Provide the [X, Y] coordinate of the cell's center where the given text is located.  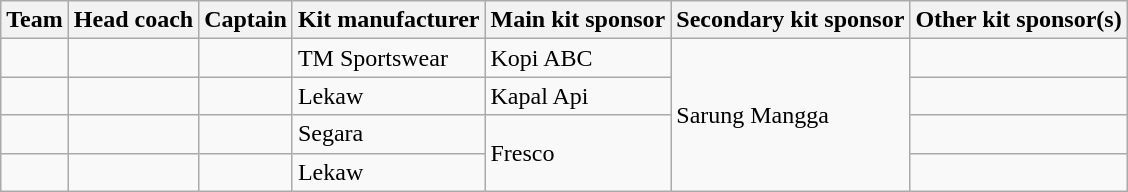
Segara [388, 134]
Kapal Api [578, 96]
Captain [246, 20]
Kit manufacturer [388, 20]
Secondary kit sponsor [790, 20]
Sarung Mangga [790, 115]
Fresco [578, 153]
Main kit sponsor [578, 20]
Other kit sponsor(s) [1018, 20]
Head coach [133, 20]
Kopi ABC [578, 58]
TM Sportswear [388, 58]
Team [35, 20]
